Scan for the cell matching the given text and deliver its [x, y] coordinate at center. 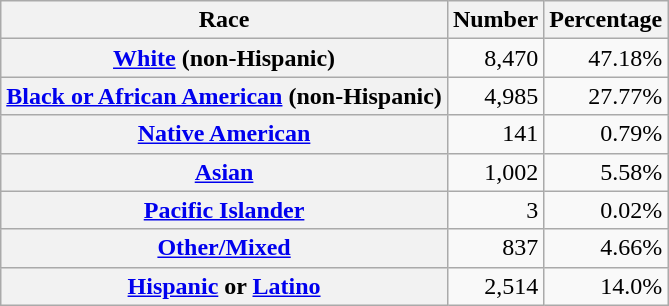
Black or African American (non-Hispanic) [224, 96]
4,985 [495, 96]
141 [495, 134]
14.0% [606, 286]
Percentage [606, 20]
Hispanic or Latino [224, 286]
4.66% [606, 248]
8,470 [495, 58]
837 [495, 248]
Number [495, 20]
47.18% [606, 58]
3 [495, 210]
White (non-Hispanic) [224, 58]
27.77% [606, 96]
0.79% [606, 134]
Other/Mixed [224, 248]
Asian [224, 172]
2,514 [495, 286]
0.02% [606, 210]
Pacific Islander [224, 210]
5.58% [606, 172]
Race [224, 20]
Native American [224, 134]
1,002 [495, 172]
